Return (X, Y) of the center of cell containing provided text 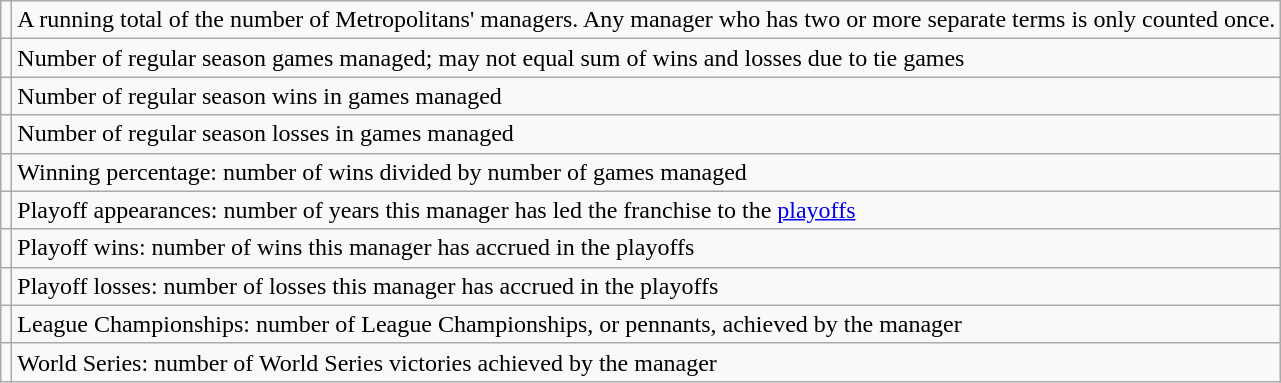
Winning percentage: number of wins divided by number of games managed (646, 172)
Number of regular season losses in games managed (646, 134)
World Series: number of World Series victories achieved by the manager (646, 362)
Playoff appearances: number of years this manager has led the franchise to the playoffs (646, 210)
Playoff wins: number of wins this manager has accrued in the playoffs (646, 248)
A running total of the number of Metropolitans' managers. Any manager who has two or more separate terms is only counted once. (646, 20)
Number of regular season wins in games managed (646, 96)
League Championships: number of League Championships, or pennants, achieved by the manager (646, 324)
Playoff losses: number of losses this manager has accrued in the playoffs (646, 286)
Number of regular season games managed; may not equal sum of wins and losses due to tie games (646, 58)
